Return the (x, y) coordinate for the center point of the cell that contains the specified text.  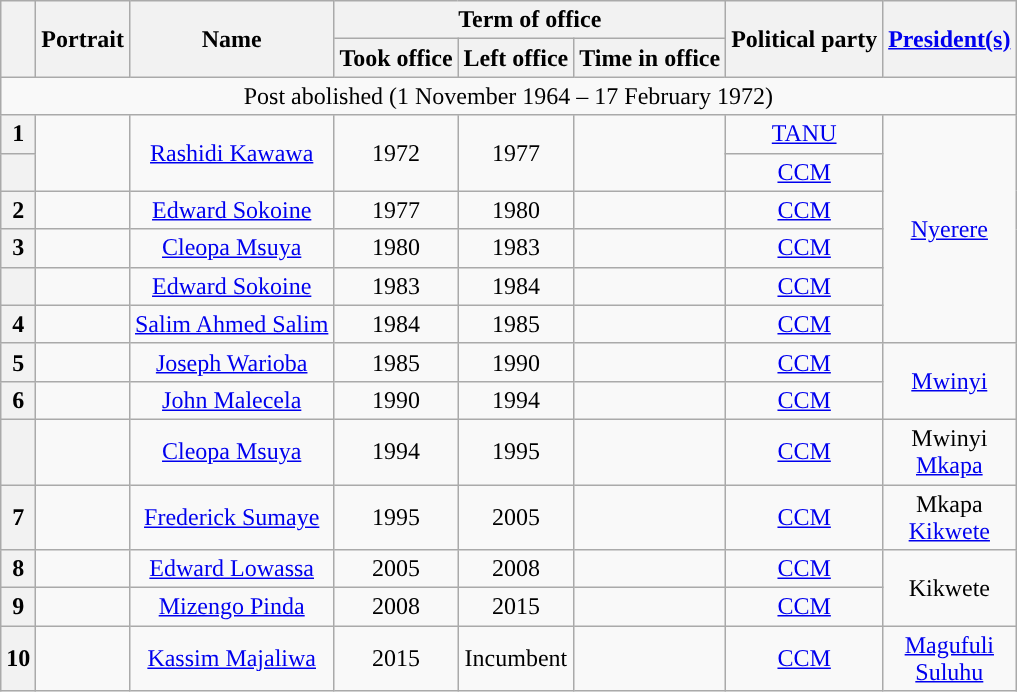
MkapaKikwete (950, 516)
Frederick Sumaye (231, 516)
Political party (804, 39)
1 (18, 134)
4 (18, 324)
Salim Ahmed Salim (231, 324)
Kassim Majaliwa (231, 658)
5 (18, 362)
Incumbent (516, 658)
MagufuliSuluhu (950, 658)
Post abolished (1 November 1964 – 17 February 1972) (508, 96)
John Malecela (231, 400)
3 (18, 248)
Joseph Warioba (231, 362)
Name (231, 39)
Edward Lowassa (231, 569)
MwinyiMkapa (950, 452)
10 (18, 658)
Mwinyi (950, 381)
7 (18, 516)
2 (18, 210)
Left office (516, 58)
Portrait (83, 39)
President(s) (950, 39)
8 (18, 569)
Term of office (530, 20)
Kikwete (950, 588)
Rashidi Kawawa (231, 153)
Took office (396, 58)
6 (18, 400)
Mizengo Pinda (231, 607)
9 (18, 607)
1972 (396, 153)
TANU (804, 134)
Time in office (650, 58)
Nyerere (950, 229)
